Return (X, Y) of the center of cell containing provided text 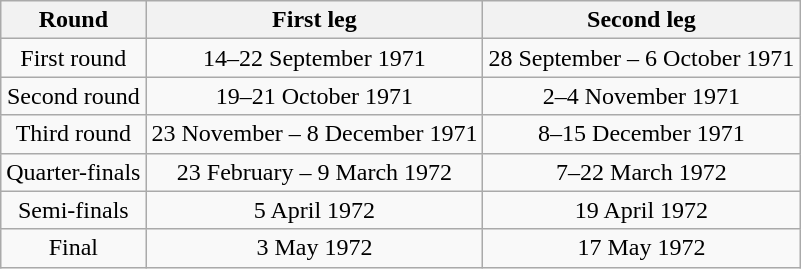
19 April 1972 (642, 210)
3 May 1972 (314, 248)
23 November – 8 December 1971 (314, 134)
Semi-finals (74, 210)
5 April 1972 (314, 210)
Quarter-finals (74, 172)
Third round (74, 134)
Second round (74, 96)
8–15 December 1971 (642, 134)
Second leg (642, 20)
14–22 September 1971 (314, 58)
7–22 March 1972 (642, 172)
First leg (314, 20)
2–4 November 1971 (642, 96)
Final (74, 248)
19–21 October 1971 (314, 96)
17 May 1972 (642, 248)
28 September – 6 October 1971 (642, 58)
23 February – 9 March 1972 (314, 172)
Round (74, 20)
First round (74, 58)
